Scan for the cell matching the given text and deliver its (x, y) coordinate at center. 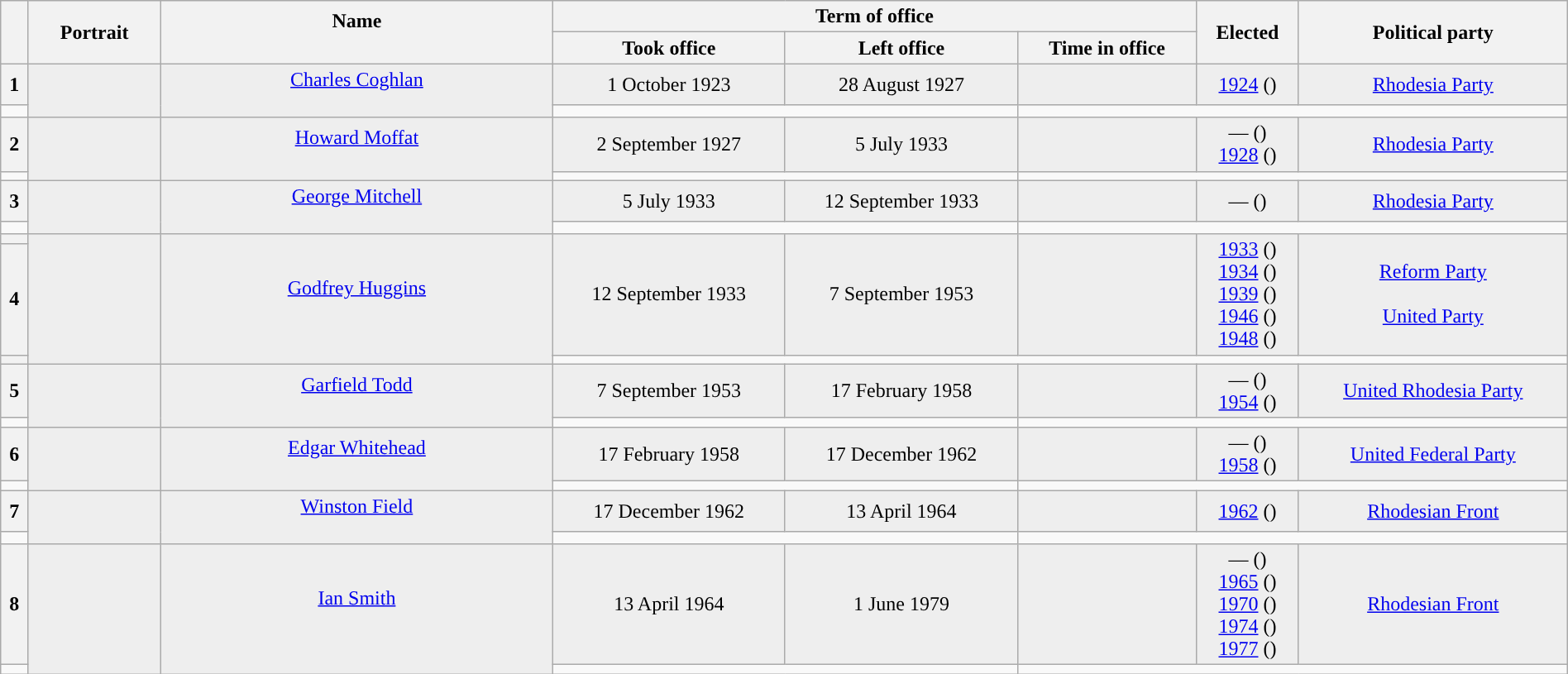
1933 ()1934 ()1939 ()1946 ()1948 () (1248, 294)
— () (1248, 201)
Winston Field (357, 516)
5 (15, 390)
2 (15, 144)
Name (357, 32)
Term of office (874, 17)
2 September 1927 (668, 144)
1 June 1979 (901, 605)
Charles Coghlan (357, 91)
Edgar Whitehead (357, 458)
7 (15, 510)
Left office (901, 48)
Political party (1432, 32)
1924 () (1248, 84)
George Mitchell (357, 207)
Time in office (1107, 48)
1962 () (1248, 510)
28 August 1927 (901, 84)
6 (15, 453)
United Rhodesia Party (1432, 390)
— ()1958 () (1248, 453)
1 (15, 84)
Godfrey Huggins (357, 299)
Ian Smith (357, 609)
— ()1965 ()1970 ()1974 ()1977 () (1248, 605)
— ()1954 () (1248, 390)
Reform PartyUnited Party (1432, 294)
United Federal Party (1432, 453)
Garfield Todd (357, 395)
8 (15, 605)
4 (15, 299)
Portrait (94, 32)
3 (15, 201)
Took office (668, 48)
Elected (1248, 32)
Howard Moffat (357, 149)
1 October 1923 (668, 84)
— ()1928 () (1248, 144)
